Capture the cell that displays the provided text and extract its (X, Y) central coordinate. 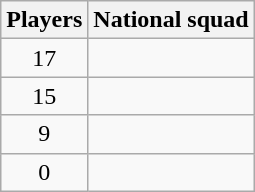
Players (44, 20)
15 (44, 96)
0 (44, 172)
9 (44, 134)
National squad (171, 20)
17 (44, 58)
